Extract the [x, y] coordinate from the center of the cell holding the provided text.  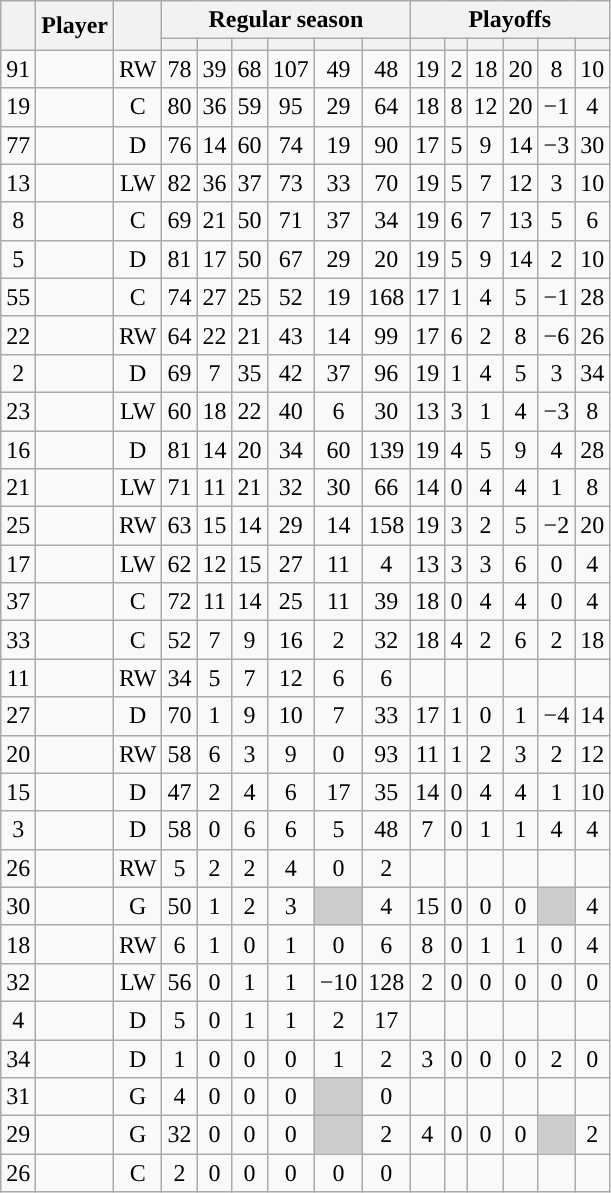
59 [250, 107]
107 [290, 69]
76 [180, 145]
99 [386, 335]
47 [180, 792]
72 [180, 602]
66 [386, 488]
139 [386, 449]
40 [290, 411]
96 [386, 373]
−4 [556, 716]
158 [386, 526]
−2 [556, 526]
23 [18, 411]
90 [386, 145]
62 [180, 564]
55 [18, 297]
43 [290, 335]
91 [18, 69]
168 [386, 297]
63 [180, 526]
82 [180, 183]
Playoffs [510, 20]
Regular season [286, 20]
67 [290, 259]
Player [75, 26]
93 [386, 754]
77 [18, 145]
−6 [556, 335]
42 [290, 373]
56 [180, 982]
31 [18, 1097]
68 [250, 69]
128 [386, 982]
78 [180, 69]
49 [338, 69]
95 [290, 107]
80 [180, 107]
−10 [338, 982]
73 [290, 183]
